Determine the (X, Y) coordinate at the center of the cell enclosing the given text.  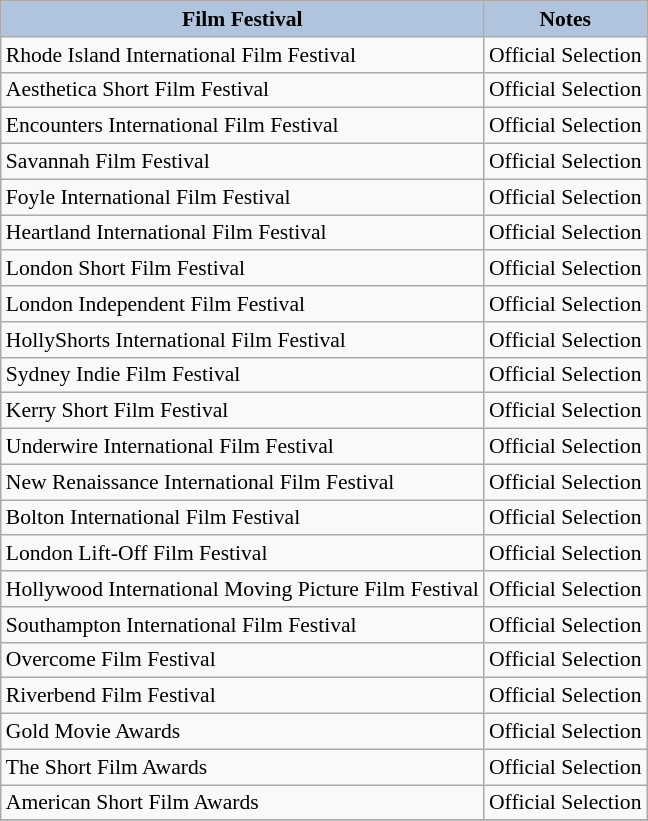
Aesthetica Short Film Festival (242, 90)
The Short Film Awards (242, 767)
Encounters International Film Festival (242, 126)
Savannah Film Festival (242, 162)
Underwire International Film Festival (242, 447)
Heartland International Film Festival (242, 233)
London Independent Film Festival (242, 304)
HollyShorts International Film Festival (242, 340)
Notes (566, 19)
Kerry Short Film Festival (242, 411)
Gold Movie Awards (242, 732)
American Short Film Awards (242, 803)
London Lift-Off Film Festival (242, 554)
Hollywood International Moving Picture Film Festival (242, 589)
Rhode Island International Film Festival (242, 55)
London Short Film Festival (242, 269)
Southampton International Film Festival (242, 625)
Sydney Indie Film Festival (242, 375)
Film Festival (242, 19)
Bolton International Film Festival (242, 518)
Foyle International Film Festival (242, 197)
Overcome Film Festival (242, 660)
Riverbend Film Festival (242, 696)
New Renaissance International Film Festival (242, 482)
